For the text-containing cell, return its midpoint in (X, Y) coordinate format. 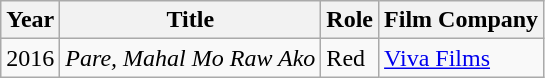
Title (190, 20)
Viva Films (462, 58)
Film Company (462, 20)
Role (350, 20)
2016 (30, 58)
Year (30, 20)
Red (350, 58)
Pare, Mahal Mo Raw Ako (190, 58)
